Identify which cell holds the provided text, then report its (x, y) central coordinate. 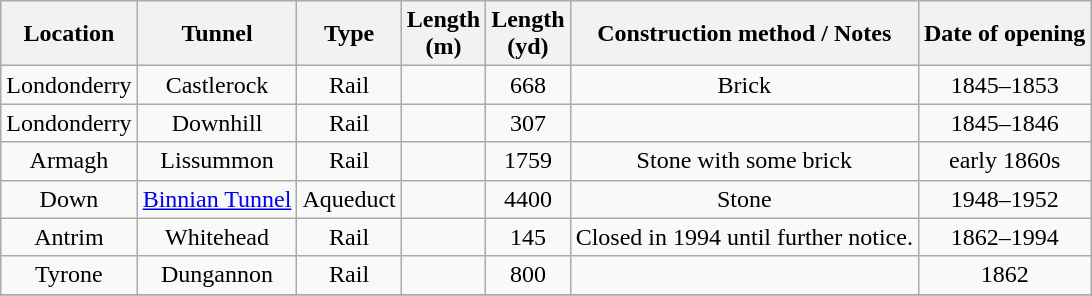
1845–1846 (1004, 123)
Type (349, 34)
Lissummon (217, 161)
Armagh (69, 161)
668 (528, 85)
Tunnel (217, 34)
Closed in 1994 until further notice. (744, 237)
Construction method / Notes (744, 34)
145 (528, 237)
Aqueduct (349, 199)
Tyrone (69, 275)
Antrim (69, 237)
1845–1853 (1004, 85)
1862–1994 (1004, 237)
Stone with some brick (744, 161)
800 (528, 275)
Location (69, 34)
Date of opening (1004, 34)
307 (528, 123)
Downhill (217, 123)
4400 (528, 199)
Length(m) (443, 34)
early 1860s (1004, 161)
Brick (744, 85)
Castlerock (217, 85)
Down (69, 199)
Length(yd) (528, 34)
1948–1952 (1004, 199)
1862 (1004, 275)
Dungannon (217, 275)
Whitehead (217, 237)
1759 (528, 161)
Stone (744, 199)
Binnian Tunnel (217, 199)
